For the text-containing cell, return its midpoint in (x, y) coordinate format. 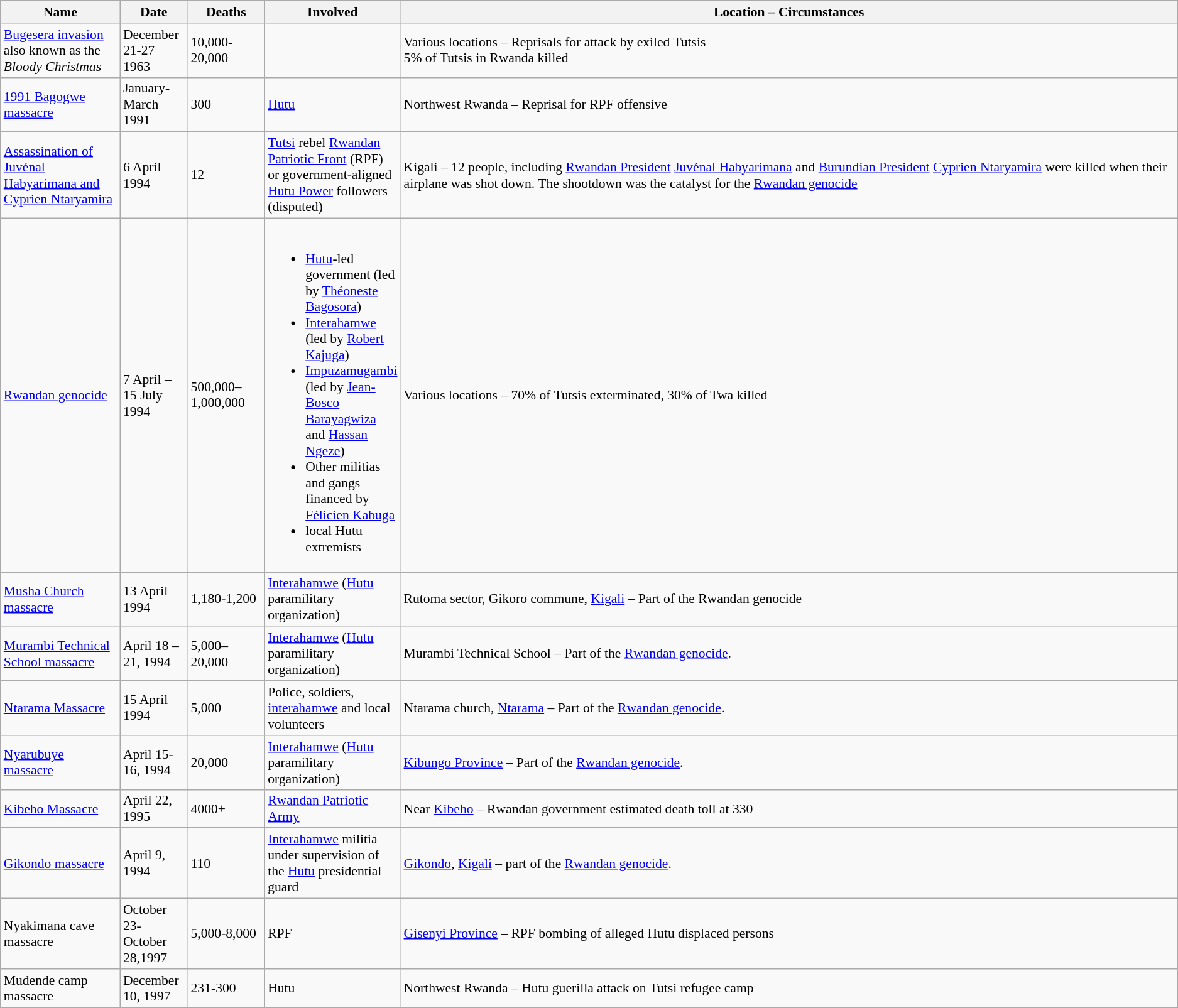
Gikondo massacre (60, 864)
April 18 – 21, 1994 (154, 654)
Mudende camp massacre (60, 989)
1,180-1,200 (226, 599)
15 April 1994 (154, 708)
Nyarubuye massacre (60, 762)
October 23-October 28,1997 (154, 934)
Northwest Rwanda – Reprisal for RPF offensive (789, 104)
Musha Church massacre (60, 599)
Involved (332, 12)
231-300 (226, 989)
April 22, 1995 (154, 809)
Location – Circumstances (789, 12)
December 10, 1997 (154, 989)
7 April – 15 July 1994 (154, 396)
Rwandan genocide (60, 396)
12 (226, 175)
20,000 (226, 762)
Kibeho Massacre (60, 809)
Deaths (226, 12)
110 (226, 864)
Northwest Rwanda – Hutu guerilla attack on Tutsi refugee camp (789, 989)
Interahamwe militia under supervision of the Hutu presidential guard (332, 864)
Police, soldiers, interahamwe and local volunteers (332, 708)
Various locations – 70% of Tutsis exterminated, 30% of Twa killed (789, 396)
April 9, 1994 (154, 864)
13 April 1994 (154, 599)
300 (226, 104)
Rutoma sector, Gikoro commune, Kigali – Part of the Rwandan genocide (789, 599)
Rwandan Patriotic Army (332, 809)
Gikondo, Kigali – part of the Rwandan genocide. (789, 864)
5,000 (226, 708)
RPF (332, 934)
1991 Bagogwe massacre (60, 104)
10,000-20,000 (226, 50)
Tutsi rebel Rwandan Patriotic Front (RPF) or government-aligned Hutu Power followers (disputed) (332, 175)
Ntarama church, Ntarama – Part of the Rwandan genocide. (789, 708)
6 April 1994 (154, 175)
Date (154, 12)
Various locations – Reprisals for attack by exiled Tutsis5% of Tutsis in Rwanda killed (789, 50)
5,000–20,000 (226, 654)
Bugesera invasion also known as the Bloody Christmas (60, 50)
Gisenyi Province – RPF bombing of alleged Hutu displaced persons (789, 934)
500,000–1,000,000 (226, 396)
5,000-8,000 (226, 934)
Murambi Technical School massacre (60, 654)
Murambi Technical School – Part of the Rwandan genocide. (789, 654)
Ntarama Massacre (60, 708)
Kibungo Province – Part of the Rwandan genocide. (789, 762)
January-March 1991 (154, 104)
Name (60, 12)
Assassination of Juvénal Habyarimana and Cyprien Ntaryamira (60, 175)
April 15-16, 1994 (154, 762)
Near Kibeho – Rwandan government estimated death toll at 330 (789, 809)
4000+ (226, 809)
December 21-27 1963 (154, 50)
Nyakimana cave massacre (60, 934)
